Capture the cell that displays the provided text and extract its [X, Y] central coordinate. 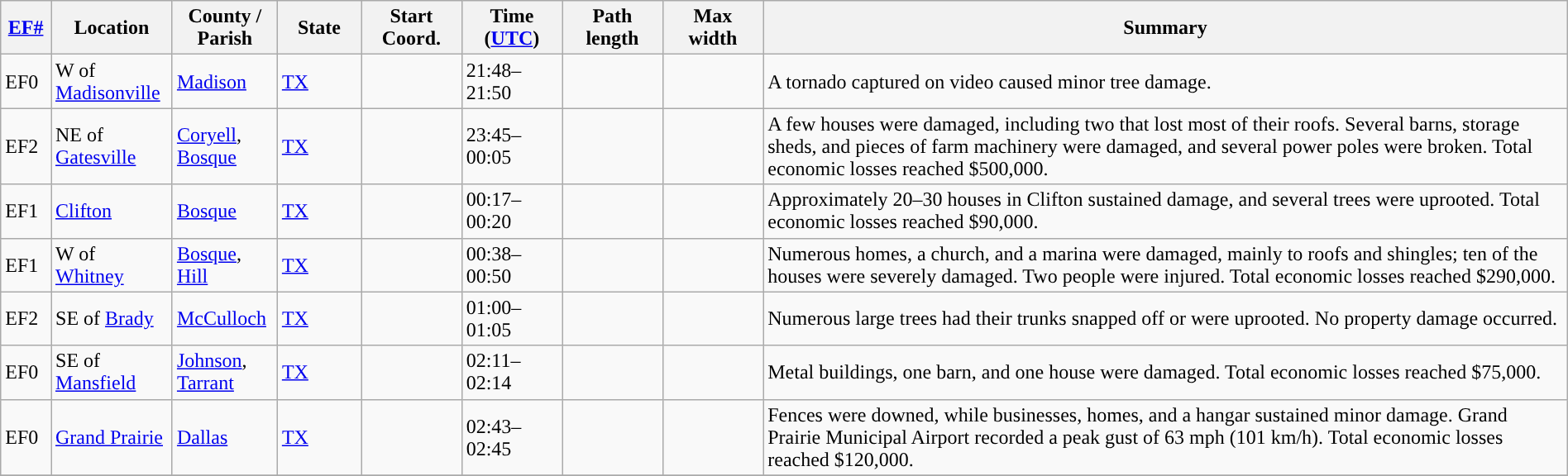
W of Madisonville [112, 81]
02:43–02:45 [512, 437]
Clifton [112, 212]
Grand Prairie [112, 437]
Madison [225, 81]
00:38–00:50 [512, 264]
21:48–21:50 [512, 81]
Start Coord. [412, 28]
SE of Mansfield [112, 372]
Approximately 20–30 houses in Clifton sustained damage, and several trees were uprooted. Total economic losses reached $90,000. [1166, 212]
Max width [713, 28]
McCulloch [225, 319]
County / Parish [225, 28]
23:45–00:05 [512, 146]
Bosque [225, 212]
02:11–02:14 [512, 372]
Time (UTC) [512, 28]
EF# [26, 28]
State [319, 28]
Johnson, Tarrant [225, 372]
Metal buildings, one barn, and one house were damaged. Total economic losses reached $75,000. [1166, 372]
NE of Gatesville [112, 146]
A tornado captured on video caused minor tree damage. [1166, 81]
Dallas [225, 437]
Bosque, Hill [225, 264]
Numerous large trees had their trunks snapped off or were uprooted. No property damage occurred. [1166, 319]
00:17–00:20 [512, 212]
Coryell, Bosque [225, 146]
Location [112, 28]
Summary [1166, 28]
01:00–01:05 [512, 319]
SE of Brady [112, 319]
W of Whitney [112, 264]
Path length [613, 28]
